Extract the [X, Y] coordinate from the center of the cell holding the provided text.  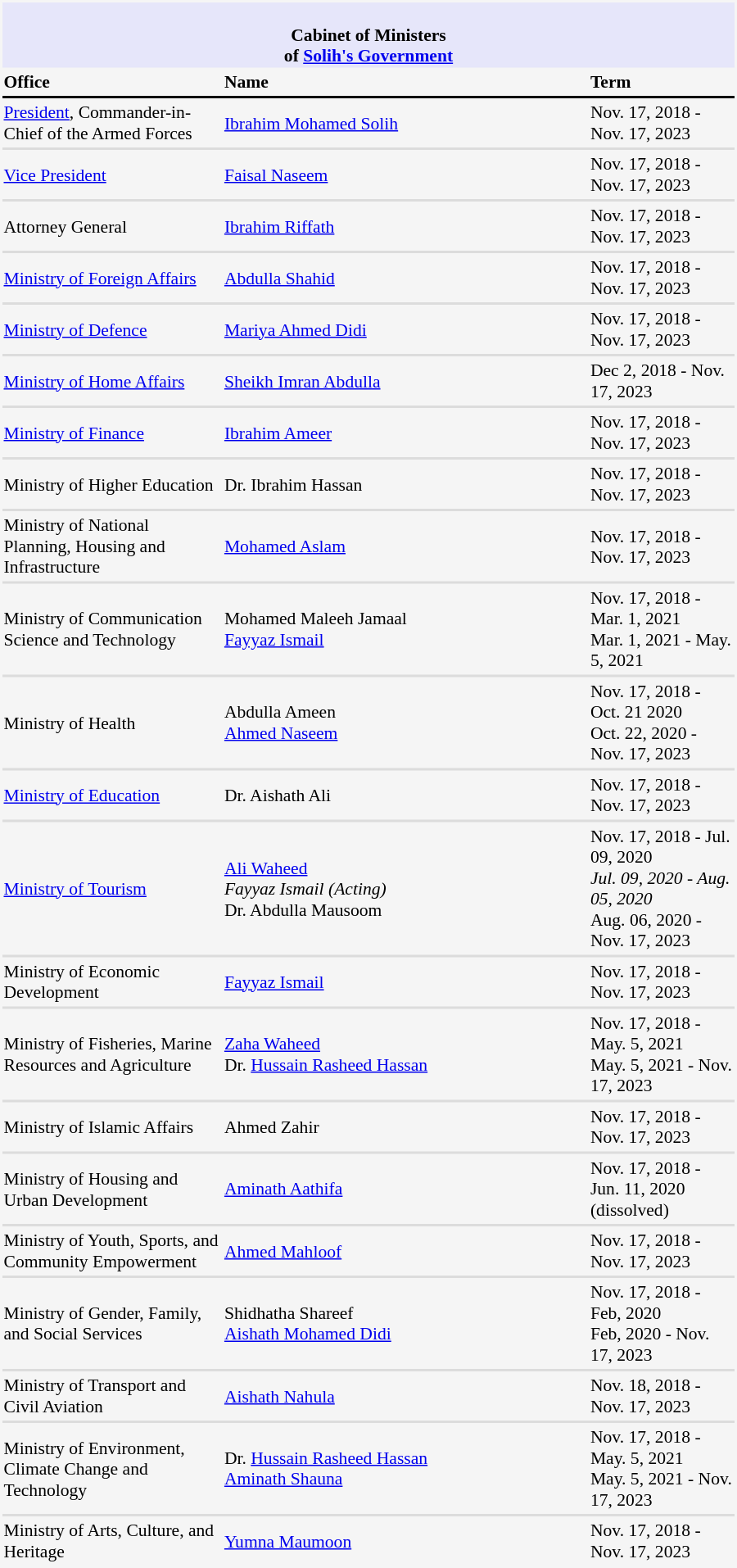
Shidhatha ShareefAishath Mohamed Didi [405, 1324]
Abdulla AmeenAhmed Naseem [405, 723]
Nov. 17, 2018 - Jul. 09, 2020Jul. 09, 2020 - Aug. 05, 2020Aug. 06, 2020 - Nov. 17, 2023 [662, 888]
Office [111, 82]
Dr. Aishath Ali [405, 795]
Nov. 17, 2018 - Feb, 2020Feb, 2020 - Nov. 17, 2023 [662, 1324]
Aishath Nahula [405, 1396]
Abdulla Shahid [405, 278]
Ministry of Environment, Climate Change and Technology [111, 1468]
Ali WaheedFayyaz Ismail (Acting)Dr. Abdulla Mausoom [405, 888]
President, Commander-in-Chief of the Armed Forces [111, 123]
Nov. 17, 2018 - Jun. 11, 2020 (dissolved) [662, 1190]
Fayyaz Ismail [405, 982]
Ministry of Transport and Civil Aviation [111, 1396]
Dec 2, 2018 - Nov. 17, 2023 [662, 381]
Nov. 17, 2018 - Mar. 1, 2021Mar. 1, 2021 - May. 5, 2021 [662, 629]
Ministry of Home Affairs [111, 381]
Sheikh Imran Abdulla [405, 381]
Ministry of Fisheries, Marine Resources and Agriculture [111, 1054]
Ibrahim Ameer [405, 433]
Ministry of Housing and Urban Development [111, 1190]
Ministry of Finance [111, 433]
Ahmed Mahloof [405, 1251]
Dr. Ibrahim Hassan [405, 484]
Name [405, 82]
Zaha WaheedDr. Hussain Rasheed Hassan [405, 1054]
Ministry of Arts, Culture, and Heritage [111, 1541]
Dr. Hussain Rasheed HassanAminath Shauna [405, 1468]
Ahmed Zahir [405, 1126]
Mohamed Aslam [405, 546]
Cabinet of Ministersof Solih's Government [368, 35]
Ministry of Foreign Affairs [111, 278]
Term [662, 82]
Ministry of Islamic Affairs [111, 1126]
Aminath Aathifa [405, 1190]
Ministry of Higher Education [111, 484]
Ministry of Defence [111, 329]
Ministry of Tourism [111, 888]
Faisal Naseem [405, 174]
Yumna Maumoon [405, 1541]
Mohamed Maleeh JamaalFayyaz Ismail [405, 629]
Ministry of Economic Development [111, 982]
Ibrahim Riffath [405, 226]
Ministry of National Planning, Housing and Infrastructure [111, 546]
Vice President [111, 174]
Ministry of Gender, Family, and Social Services [111, 1324]
Nov. 17, 2018 - Oct. 21 2020Oct. 22, 2020 - Nov. 17, 2023 [662, 723]
Ibrahim Mohamed Solih [405, 123]
Attorney General [111, 226]
Ministry of Communication Science and Technology [111, 629]
Ministry of Education [111, 795]
Mariya Ahmed Didi [405, 329]
Nov. 18, 2018 - Nov. 17, 2023 [662, 1396]
Ministry of Youth, Sports, and Community Empowerment [111, 1251]
Ministry of Health [111, 723]
